Output the (x, y) coordinate of the center of the cell containing the given text.  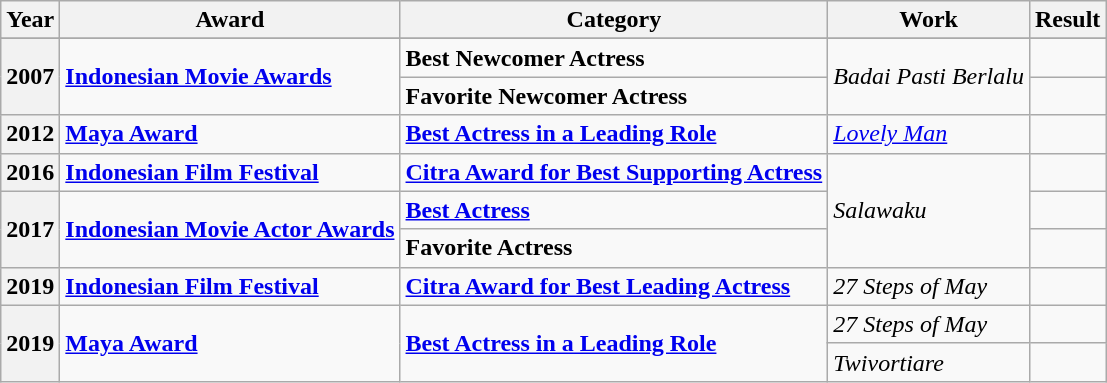
Indonesian Movie Awards (230, 77)
2007 (30, 77)
Category (614, 20)
Award (230, 20)
Result (1067, 20)
Indonesian Movie Actor Awards (230, 229)
2017 (30, 229)
Citra Award for Best Leading Actress (614, 286)
Year (30, 20)
Work (929, 20)
2016 (30, 172)
Lovely Man (929, 134)
Citra Award for Best Supporting Actress (614, 172)
Badai Pasti Berlalu (929, 77)
Favorite Actress (614, 248)
Best Actress (614, 210)
Salawaku (929, 210)
Best Newcomer Actress (614, 58)
2012 (30, 134)
Favorite Newcomer Actress (614, 96)
Twivortiare (929, 362)
